Output the [X, Y] coordinate of the center of the cell containing the given text.  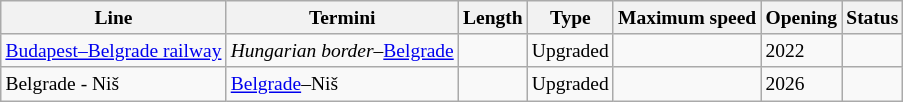
Termini [342, 18]
Budapest–Belgrade railway [114, 50]
Type [570, 18]
2022 [802, 50]
Maximum speed [686, 18]
Status [872, 18]
Opening [802, 18]
Belgrade - Niš [114, 84]
Line [114, 18]
Hungarian border–Belgrade [342, 50]
2026 [802, 84]
Length [492, 18]
Belgrade–Niš [342, 84]
